Pinpoint the cell where the given text exists, returning its (X, Y) midpoint coordinate. 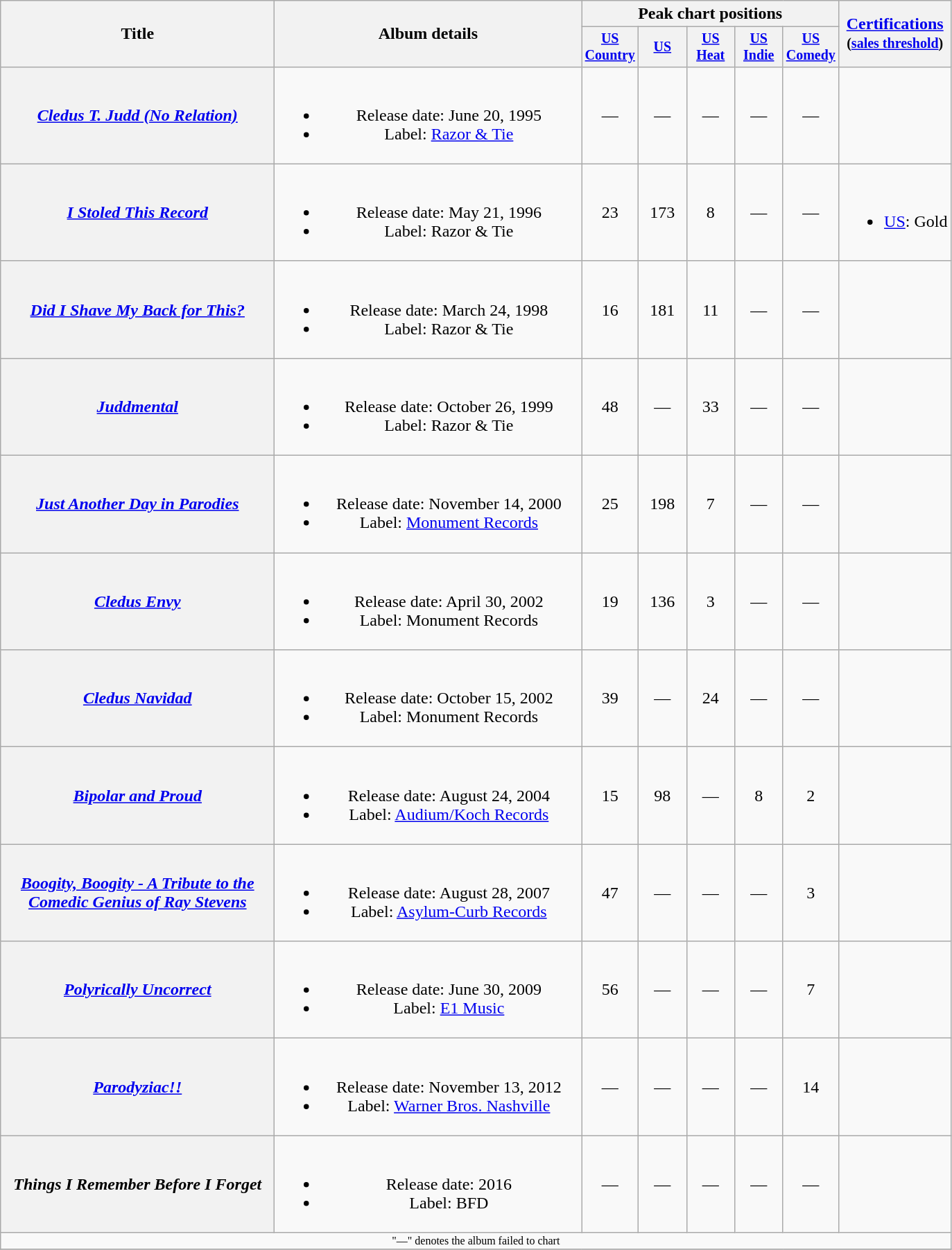
Release date: May 21, 1996Label: Razor & Tie (429, 212)
39 (610, 699)
US: Gold (895, 212)
2 (811, 796)
Certifications(sales threshold) (895, 34)
US Comedy (811, 47)
Release date: October 15, 2002Label: Monument Records (429, 699)
Cledus Navidad (137, 699)
47 (610, 893)
Release date: November 13, 2012Label: Warner Bros. Nashville (429, 1087)
33 (710, 406)
Bipolar and Proud (137, 796)
15 (610, 796)
56 (610, 990)
Polyrically Uncorrect (137, 990)
173 (663, 212)
Juddmental (137, 406)
US (663, 47)
19 (610, 601)
Release date: October 26, 1999Label: Razor & Tie (429, 406)
Did I Shave My Back for This? (137, 309)
"—" denotes the album failed to chart (476, 1241)
Just Another Day in Parodies (137, 504)
181 (663, 309)
US Indie (759, 47)
98 (663, 796)
11 (710, 309)
25 (610, 504)
Cledus Envy (137, 601)
USHeat (710, 47)
Album details (429, 34)
Cledus T. Judd (No Relation) (137, 115)
Release date: June 20, 1995Label: Razor & Tie (429, 115)
I Stoled This Record (137, 212)
48 (610, 406)
Release date: March 24, 1998Label: Razor & Tie (429, 309)
Title (137, 34)
Things I Remember Before I Forget (137, 1184)
Release date: August 28, 2007Label: Asylum-Curb Records (429, 893)
Release date: 2016Label: BFD (429, 1184)
Parodyziac!! (137, 1087)
US Country (610, 47)
Release date: August 24, 2004Label: Audium/Koch Records (429, 796)
136 (663, 601)
198 (663, 504)
24 (710, 699)
Release date: November 14, 2000Label: Monument Records (429, 504)
14 (811, 1087)
Boogity, Boogity - A Tribute to the Comedic Genius of Ray Stevens (137, 893)
Release date: April 30, 2002Label: Monument Records (429, 601)
16 (610, 309)
Peak chart positions (710, 14)
Release date: June 30, 2009Label: E1 Music (429, 990)
23 (610, 212)
